Detect which cell encompasses the target text, then output its [X, Y] center coordinate. 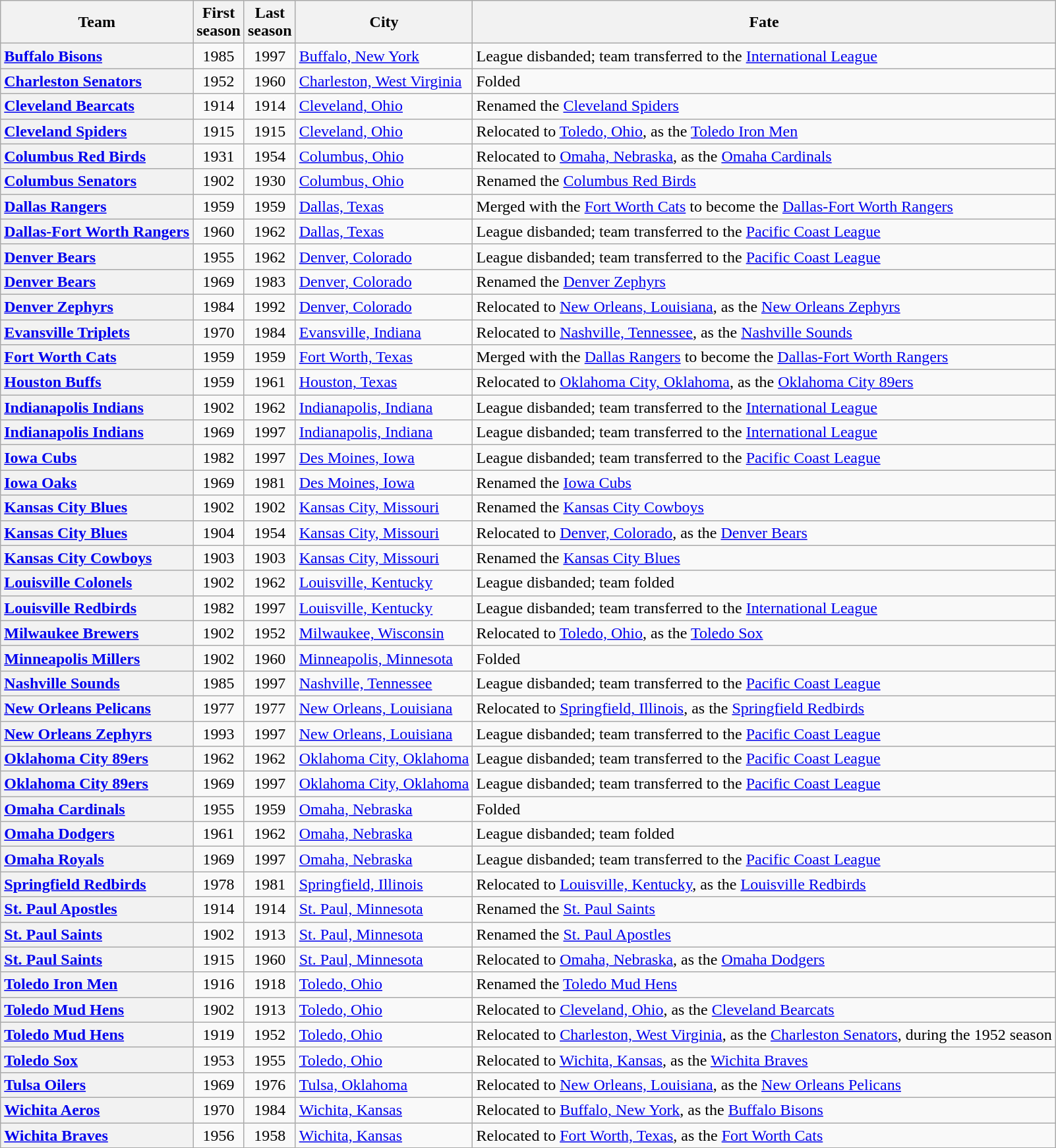
St. Paul Apostles [97, 909]
Minneapolis Millers [97, 658]
Buffalo Bisons [97, 56]
Renamed the Kansas City Cowboys [764, 508]
Houston, Texas [384, 382]
Relocated to Cleveland, Ohio, as the Cleveland Bearcats [764, 1010]
New Orleans Pelicans [97, 708]
Merged with the Fort Worth Cats to become the Dallas-Fort Worth Rangers [764, 206]
Iowa Cubs [97, 458]
Fort Worth Cats [97, 357]
Renamed the St. Paul Apostles [764, 934]
Relocated to Wichita, Kansas, as the Wichita Braves [764, 1060]
Milwaukee Brewers [97, 633]
Omaha Dodgers [97, 834]
Relocated to Springfield, Illinois, as the Springfield Redbirds [764, 708]
Tulsa Oilers [97, 1085]
Relocated to New Orleans, Louisiana, as the New Orleans Zephyrs [764, 307]
Nashville, Tennessee [384, 683]
Renamed the Cleveland Spiders [764, 106]
Relocated to Denver, Colorado, as the Denver Bears [764, 533]
Toledo Sox [97, 1060]
1918 [270, 984]
Relocated to Toledo, Ohio, as the Toledo Sox [764, 633]
1958 [270, 1135]
Relocated to Buffalo, New York, as the Buffalo Bisons [764, 1110]
1983 [270, 282]
Columbus Red Birds [97, 156]
Toledo Iron Men [97, 984]
Houston Buffs [97, 382]
1930 [270, 181]
Charleston Senators [97, 81]
Milwaukee, Wisconsin [384, 633]
Renamed the Toledo Mud Hens [764, 984]
Columbus Senators [97, 181]
New Orleans Zephyrs [97, 734]
1953 [219, 1060]
1916 [219, 984]
Wichita Aeros [97, 1110]
Cleveland Spiders [97, 131]
Denver Zephyrs [97, 307]
Relocated to Omaha, Nebraska, as the Omaha Cardinals [764, 156]
Evansville Triplets [97, 332]
1992 [270, 307]
Wichita Braves [97, 1135]
Team [97, 22]
Omaha Royals [97, 859]
1976 [270, 1085]
Renamed the Denver Zephyrs [764, 282]
1931 [219, 156]
Tulsa, Oklahoma [384, 1085]
1956 [219, 1135]
Relocated to Oklahoma City, Oklahoma, as the Oklahoma City 89ers [764, 382]
Relocated to Omaha, Nebraska, as the Omaha Dodgers [764, 959]
Louisville Redbirds [97, 608]
Springfield, Illinois [384, 884]
Buffalo, New York [384, 56]
1978 [219, 884]
Dallas-Fort Worth Rangers [97, 231]
Lastseason [270, 22]
Relocated to Charleston, West Virginia, as the Charleston Senators, during the 1952 season [764, 1035]
Renamed the St. Paul Saints [764, 909]
Relocated to Louisville, Kentucky, as the Louisville Redbirds [764, 884]
Kansas City Cowboys [97, 558]
Fate [764, 22]
Dallas Rangers [97, 206]
City [384, 22]
1919 [219, 1035]
Evansville, Indiana [384, 332]
Fort Worth, Texas [384, 357]
Charleston, West Virginia [384, 81]
Renamed the Kansas City Blues [764, 558]
Iowa Oaks [97, 483]
Renamed the Columbus Red Birds [764, 181]
Relocated to Toledo, Ohio, as the Toledo Iron Men [764, 131]
1993 [219, 734]
Merged with the Dallas Rangers to become the Dallas-Fort Worth Rangers [764, 357]
Cleveland Bearcats [97, 106]
Relocated to Fort Worth, Texas, as the Fort Worth Cats [764, 1135]
Relocated to New Orleans, Louisiana, as the New Orleans Pelicans [764, 1085]
Nashville Sounds [97, 683]
Relocated to Nashville, Tennessee, as the Nashville Sounds [764, 332]
Renamed the Iowa Cubs [764, 483]
Minneapolis, Minnesota [384, 658]
Omaha Cardinals [97, 809]
1904 [219, 533]
Springfield Redbirds [97, 884]
Louisville Colonels [97, 583]
Firstseason [219, 22]
